Output the (X, Y) coordinate of the center of the cell containing the given text.  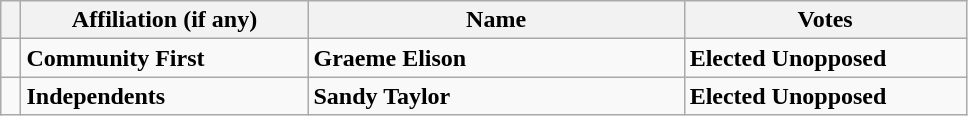
Community First (164, 58)
Votes (825, 20)
Graeme Elison (496, 58)
Independents (164, 96)
Affiliation (if any) (164, 20)
Sandy Taylor (496, 96)
Name (496, 20)
